Search for the cell housing the specified text and yield its [X, Y] center coordinate. 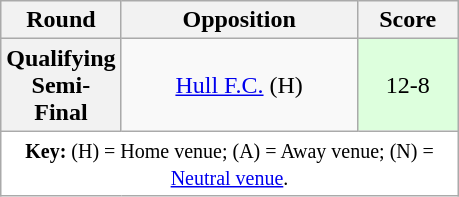
Key: (H) = Home venue; (A) = Away venue; (N) = Neutral venue. [230, 164]
Opposition [239, 20]
Hull F.C. (H) [239, 85]
Score [408, 20]
Round [61, 20]
12-8 [408, 85]
Qualifying Semi-Final [61, 85]
